Search for the cell housing the specified text and yield its (x, y) center coordinate. 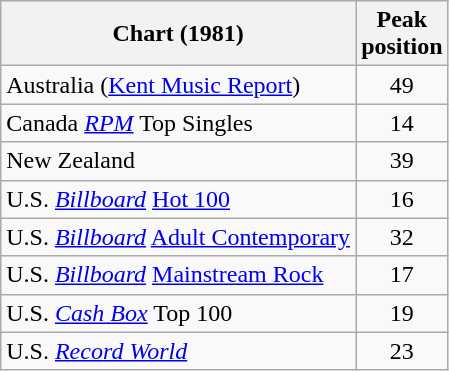
New Zealand (178, 161)
23 (402, 351)
14 (402, 123)
32 (402, 237)
49 (402, 85)
Chart (1981) (178, 34)
U.S. Record World (178, 351)
Peakposition (402, 34)
Canada RPM Top Singles (178, 123)
U.S. Billboard Adult Contemporary (178, 237)
39 (402, 161)
16 (402, 199)
Australia (Kent Music Report) (178, 85)
U.S. Billboard Mainstream Rock (178, 275)
19 (402, 313)
U.S. Cash Box Top 100 (178, 313)
U.S. Billboard Hot 100 (178, 199)
17 (402, 275)
